Search for the cell housing the specified text and yield its [X, Y] center coordinate. 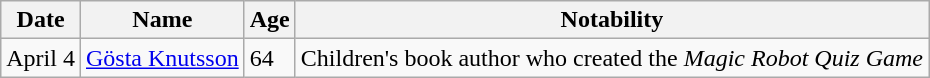
Name [162, 20]
April 4 [41, 58]
Age [270, 20]
Notability [612, 20]
Gösta Knutsson [162, 58]
Date [41, 20]
64 [270, 58]
Children's book author who created the Magic Robot Quiz Game [612, 58]
